From the cell containing the given text, extract its center point as [x, y] coordinate. 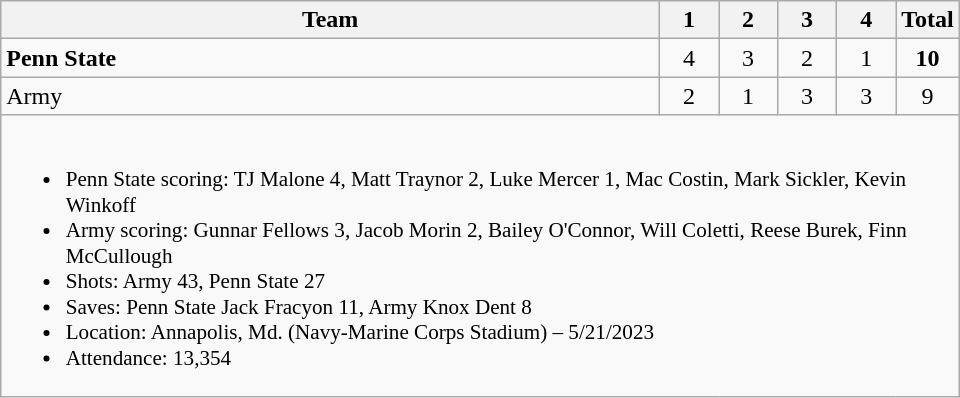
Army [330, 96]
Team [330, 20]
9 [928, 96]
Total [928, 20]
Penn State [330, 58]
10 [928, 58]
